Return the (X, Y) coordinate for the center point of the cell that contains the specified text.  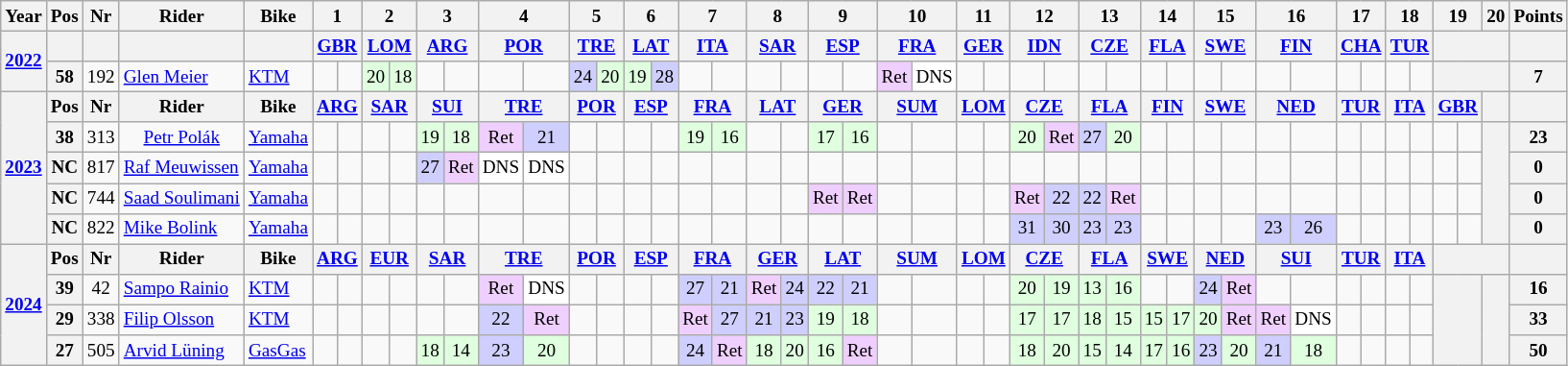
Mike Bolink (181, 229)
2022 (24, 61)
10 (917, 16)
39 (64, 289)
4 (524, 16)
Petr Polák (181, 137)
CHA (1361, 46)
Raf Meuwissen (181, 168)
Sampo Rainio (181, 289)
2023 (24, 167)
42 (101, 289)
12 (1044, 16)
192 (101, 77)
31 (1027, 229)
2 (390, 16)
Saad Soulimani (181, 198)
5 (597, 16)
1 (338, 16)
26 (1314, 229)
8 (777, 16)
Arvid Lüning (181, 351)
Points (1538, 16)
11 (983, 16)
50 (1538, 351)
6 (651, 16)
505 (101, 351)
338 (101, 320)
IDN (1044, 46)
33 (1538, 320)
30 (1061, 229)
38 (64, 137)
58 (64, 77)
28 (664, 77)
GasGas (278, 351)
EUR (390, 259)
2024 (24, 305)
744 (101, 198)
9 (843, 16)
Glen Meier (181, 77)
3 (447, 16)
822 (101, 229)
Filip Olsson (181, 320)
29 (64, 320)
313 (101, 137)
817 (101, 168)
Year (24, 16)
